Return the (x, y) coordinate for the center point of the cell that contains the specified text.  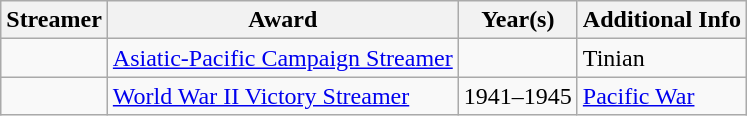
World War II Victory Streamer (282, 96)
Additional Info (662, 20)
Tinian (662, 58)
Streamer (54, 20)
Award (282, 20)
Pacific War (662, 96)
Asiatic-Pacific Campaign Streamer (282, 58)
1941–1945 (518, 96)
Year(s) (518, 20)
